Determine the [X, Y] coordinate at the center of the cell enclosing the given text.  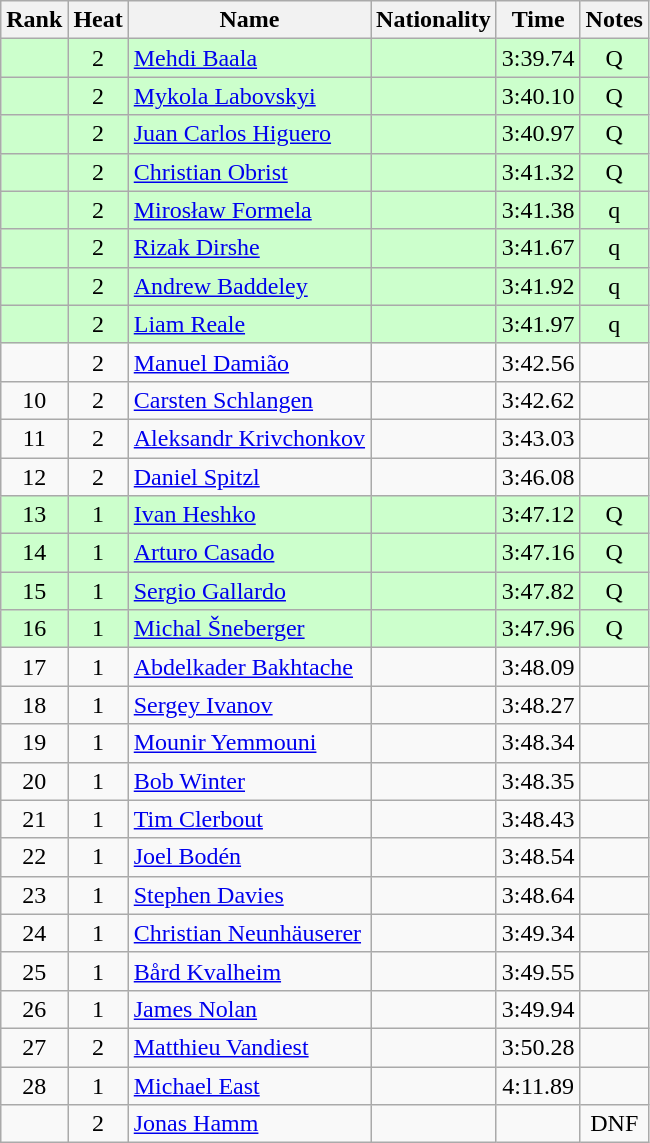
Aleksandr Krivchonkov [249, 438]
3:47.82 [538, 591]
3:46.08 [538, 477]
3:39.74 [538, 58]
12 [34, 477]
3:42.62 [538, 400]
Heat [98, 20]
3:48.09 [538, 667]
3:42.56 [538, 362]
3:43.03 [538, 438]
DNF [614, 1124]
Arturo Casado [249, 553]
Manuel Damião [249, 362]
3:47.16 [538, 553]
3:41.32 [538, 172]
3:41.67 [538, 248]
3:47.96 [538, 629]
Liam Reale [249, 324]
Abdelkader Bakhtache [249, 667]
23 [34, 895]
25 [34, 971]
20 [34, 781]
Name [249, 20]
4:11.89 [538, 1085]
15 [34, 591]
3:49.55 [538, 971]
Matthieu Vandiest [249, 1047]
Tim Clerbout [249, 819]
Mirosław Formela [249, 210]
Mounir Yemmouni [249, 743]
11 [34, 438]
Bård Kvalheim [249, 971]
3:48.35 [538, 781]
Sergio Gallardo [249, 591]
Nationality [434, 20]
24 [34, 933]
Mykola Labovskyi [249, 96]
Notes [614, 20]
Andrew Baddeley [249, 286]
3:48.43 [538, 819]
3:41.97 [538, 324]
Sergey Ivanov [249, 705]
22 [34, 857]
Mehdi Baala [249, 58]
Carsten Schlangen [249, 400]
Michael East [249, 1085]
3:40.10 [538, 96]
Stephen Davies [249, 895]
Ivan Heshko [249, 515]
14 [34, 553]
17 [34, 667]
Bob Winter [249, 781]
James Nolan [249, 1009]
26 [34, 1009]
3:48.27 [538, 705]
3:50.28 [538, 1047]
21 [34, 819]
3:49.34 [538, 933]
Christian Obrist [249, 172]
Jonas Hamm [249, 1124]
3:47.12 [538, 515]
13 [34, 515]
3:41.38 [538, 210]
3:48.64 [538, 895]
10 [34, 400]
19 [34, 743]
Rank [34, 20]
Time [538, 20]
3:48.54 [538, 857]
18 [34, 705]
Rizak Dirshe [249, 248]
3:40.97 [538, 134]
27 [34, 1047]
Daniel Spitzl [249, 477]
Juan Carlos Higuero [249, 134]
16 [34, 629]
Joel Bodén [249, 857]
3:48.34 [538, 743]
28 [34, 1085]
Christian Neunhäuserer [249, 933]
3:49.94 [538, 1009]
Michal Šneberger [249, 629]
3:41.92 [538, 286]
